Pinpoint the cell where the given text exists, returning its [x, y] midpoint coordinate. 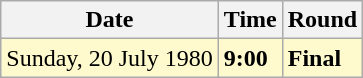
Round [322, 20]
Time [250, 20]
Sunday, 20 July 1980 [110, 58]
Date [110, 20]
9:00 [250, 58]
Final [322, 58]
